Pinpoint the cell where the given text exists, returning its [x, y] midpoint coordinate. 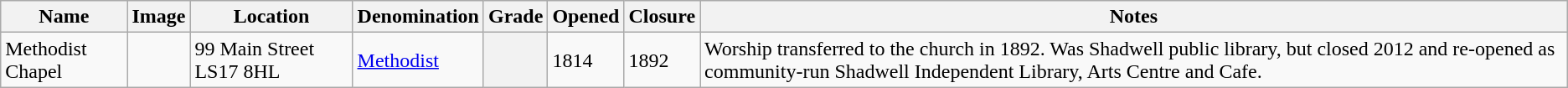
99 Main Street LS17 8HL [271, 60]
Methodist Chapel [64, 60]
Grade [515, 17]
1814 [586, 60]
Image [159, 17]
Opened [586, 17]
Methodist [418, 60]
Denomination [418, 17]
Name [64, 17]
Location [271, 17]
Notes [1134, 17]
Closure [662, 17]
1892 [662, 60]
